Return the [X, Y] coordinate for the center point of the cell that contains the specified text.  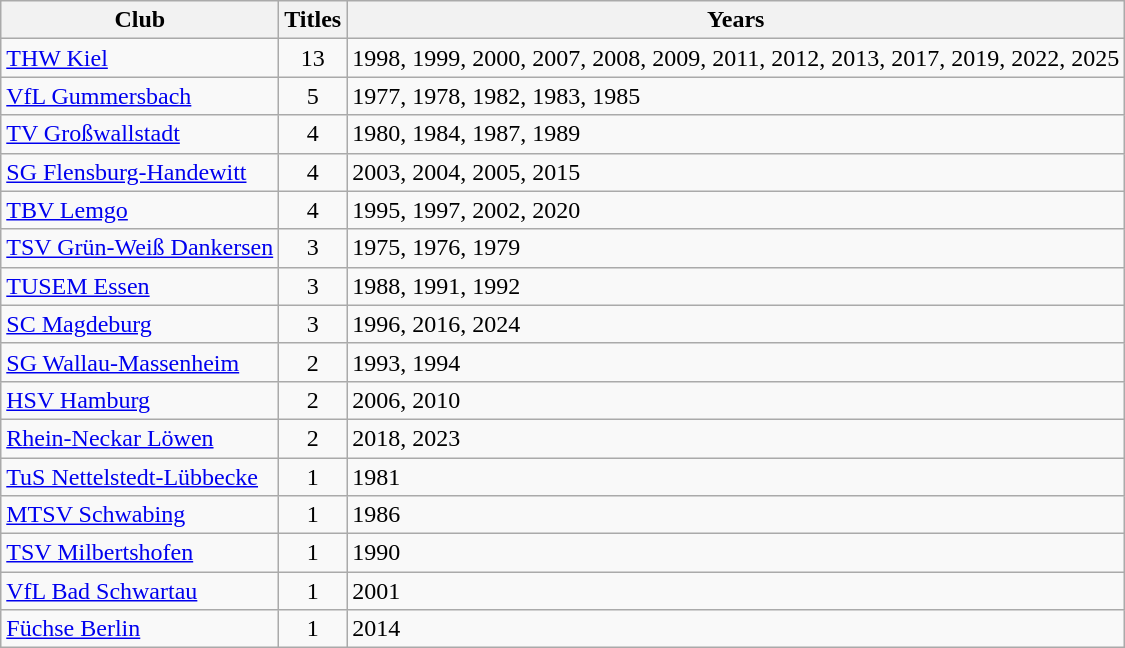
TuS Nettelstedt-Lübbecke [140, 477]
1975, 1976, 1979 [736, 248]
Club [140, 20]
2003, 2004, 2005, 2015 [736, 172]
1981 [736, 477]
13 [313, 58]
SC Magdeburg [140, 324]
MTSV Schwabing [140, 515]
TUSEM Essen [140, 286]
Titles [313, 20]
1998, 1999, 2000, 2007, 2008, 2009, 2011, 2012, 2013, 2017, 2019, 2022, 2025 [736, 58]
SG Flensburg-Handewitt [140, 172]
1980, 1984, 1987, 1989 [736, 134]
1986 [736, 515]
1993, 1994 [736, 362]
1996, 2016, 2024 [736, 324]
Füchse Berlin [140, 629]
HSV Hamburg [140, 400]
1995, 1997, 2002, 2020 [736, 210]
5 [313, 96]
2018, 2023 [736, 438]
2006, 2010 [736, 400]
VfL Gummersbach [140, 96]
SG Wallau-Massenheim [140, 362]
VfL Bad Schwartau [140, 591]
TSV Grün-Weiß Dankersen [140, 248]
TV Großwallstadt [140, 134]
1988, 1991, 1992 [736, 286]
1990 [736, 553]
1977, 1978, 1982, 1983, 1985 [736, 96]
TSV Milbertshofen [140, 553]
Years [736, 20]
TBV Lemgo [140, 210]
Rhein-Neckar Löwen [140, 438]
2001 [736, 591]
THW Kiel [140, 58]
2014 [736, 629]
